Find where the given text appears and provide that cell's center as (X, Y) coordinate. 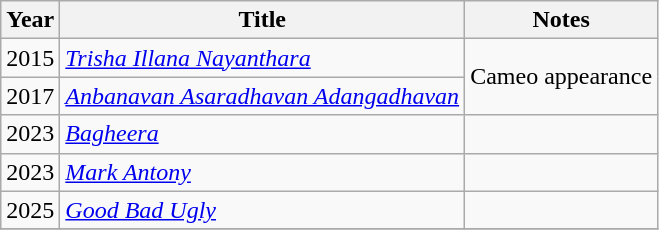
2017 (30, 96)
Mark Antony (262, 172)
Notes (562, 20)
Anbanavan Asaradhavan Adangadhavan (262, 96)
Year (30, 20)
2025 (30, 210)
Good Bad Ugly (262, 210)
Bagheera (262, 134)
Cameo appearance (562, 77)
Trisha Illana Nayanthara (262, 58)
2015 (30, 58)
Title (262, 20)
